For the text-containing cell, return its midpoint in (x, y) coordinate format. 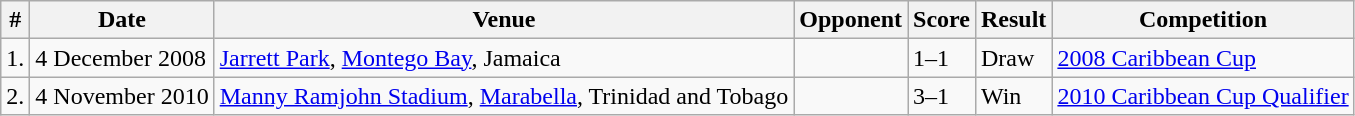
Score (942, 20)
4 November 2010 (122, 96)
Win (1013, 96)
2. (16, 96)
Result (1013, 20)
1–1 (942, 58)
Manny Ramjohn Stadium, Marabella, Trinidad and Tobago (504, 96)
4 December 2008 (122, 58)
Venue (504, 20)
3–1 (942, 96)
2008 Caribbean Cup (1203, 58)
1. (16, 58)
Date (122, 20)
Competition (1203, 20)
Opponent (851, 20)
# (16, 20)
Draw (1013, 58)
2010 Caribbean Cup Qualifier (1203, 96)
Jarrett Park, Montego Bay, Jamaica (504, 58)
